Capture the cell that displays the provided text and extract its [X, Y] central coordinate. 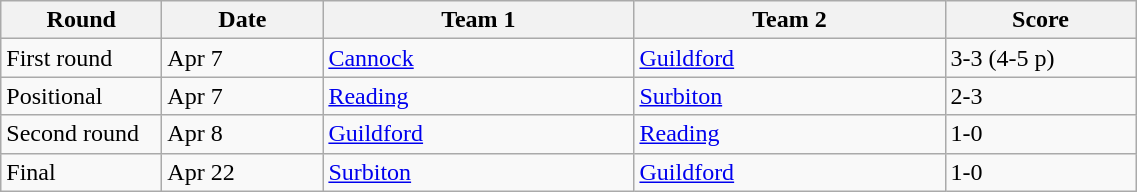
Team 2 [790, 20]
Date [242, 20]
Score [1040, 20]
First round [82, 58]
Round [82, 20]
Positional [82, 96]
Apr 22 [242, 172]
Second round [82, 134]
Team 1 [478, 20]
Cannock [478, 58]
2-3 [1040, 96]
3-3 (4-5 p) [1040, 58]
Final [82, 172]
Apr 8 [242, 134]
